Detect which cell encompasses the target text, then output its (X, Y) center coordinate. 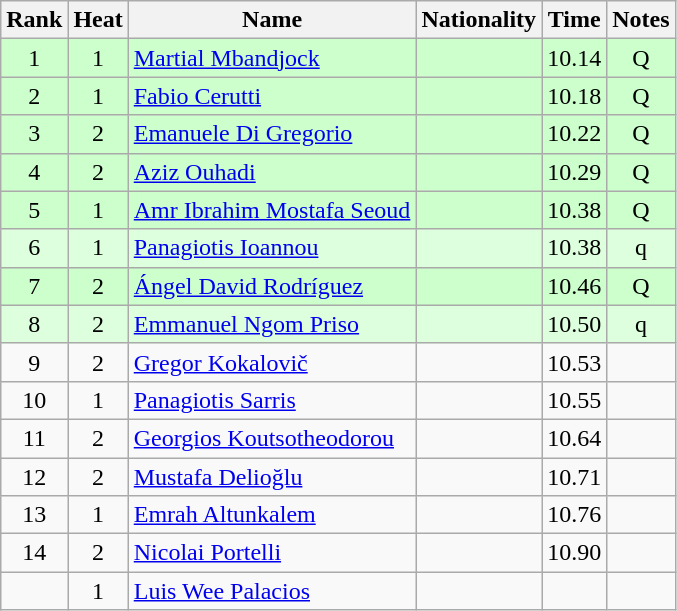
Aziz Ouhadi (272, 172)
4 (34, 172)
Luis Wee Palacios (272, 591)
Time (574, 20)
3 (34, 134)
Rank (34, 20)
Amr Ibrahim Mostafa Seoud (272, 210)
Notes (641, 20)
Nationality (479, 20)
10.18 (574, 96)
Ángel David Rodríguez (272, 286)
10.14 (574, 58)
10.29 (574, 172)
10 (34, 400)
12 (34, 477)
10.55 (574, 400)
Mustafa Delioğlu (272, 477)
Emrah Altunkalem (272, 515)
7 (34, 286)
10.50 (574, 324)
10.46 (574, 286)
Martial Mbandjock (272, 58)
Name (272, 20)
6 (34, 248)
Georgios Koutsotheodorou (272, 438)
10.90 (574, 553)
10.53 (574, 362)
5 (34, 210)
10.64 (574, 438)
13 (34, 515)
10.22 (574, 134)
Panagiotis Ioannou (272, 248)
Fabio Cerutti (272, 96)
Nicolai Portelli (272, 553)
Emmanuel Ngom Priso (272, 324)
Gregor Kokalovič (272, 362)
10.76 (574, 515)
11 (34, 438)
14 (34, 553)
Panagiotis Sarris (272, 400)
10.71 (574, 477)
9 (34, 362)
Emanuele Di Gregorio (272, 134)
8 (34, 324)
Heat (98, 20)
